Output the (x, y) coordinate of the center of the cell containing the given text.  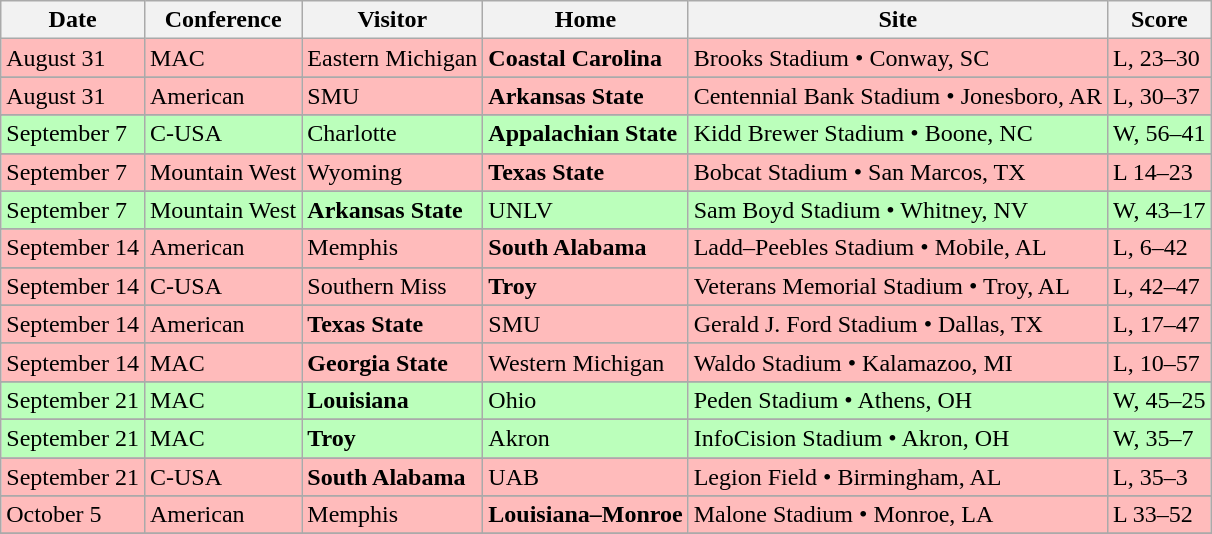
Legion Field • Birmingham, AL (898, 477)
Kidd Brewer Stadium • Boone, NC (898, 134)
Ladd–Peebles Stadium • Mobile, AL (898, 248)
Appalachian State (586, 134)
L, 30–37 (1160, 96)
October 5 (73, 515)
Waldo Stadium • Kalamazoo, MI (898, 362)
L 14–23 (1160, 172)
Georgia State (392, 362)
Western Michigan (586, 362)
InfoCision Stadium • Akron, OH (898, 438)
Ohio (586, 400)
UNLV (586, 210)
L 33–52 (1160, 515)
Visitor (392, 20)
Veterans Memorial Stadium • Troy, AL (898, 286)
L, 23–30 (1160, 58)
Peden Stadium • Athens, OH (898, 400)
Site (898, 20)
Akron (586, 438)
Home (586, 20)
L, 42–47 (1160, 286)
L, 17–47 (1160, 324)
Louisiana–Monroe (586, 515)
Wyoming (392, 172)
Conference (222, 20)
Bobcat Stadium • San Marcos, TX (898, 172)
Sam Boyd Stadium • Whitney, NV (898, 210)
L, 6–42 (1160, 248)
W, 45–25 (1160, 400)
Malone Stadium • Monroe, LA (898, 515)
Gerald J. Ford Stadium • Dallas, TX (898, 324)
Coastal Carolina (586, 58)
L, 10–57 (1160, 362)
Brooks Stadium • Conway, SC (898, 58)
UAB (586, 477)
Charlotte (392, 134)
W, 43–17 (1160, 210)
Centennial Bank Stadium • Jonesboro, AR (898, 96)
W, 35–7 (1160, 438)
Louisiana (392, 400)
Southern Miss (392, 286)
W, 56–41 (1160, 134)
L, 35–3 (1160, 477)
Date (73, 20)
Eastern Michigan (392, 58)
Score (1160, 20)
